Find where the given text appears and provide that cell's center as (x, y) coordinate. 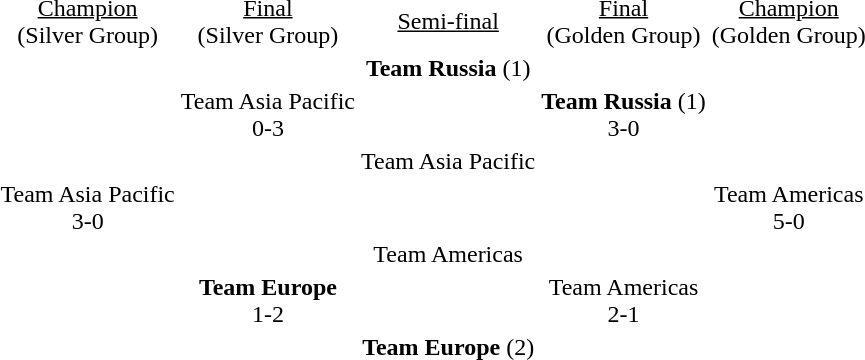
Team Americas (448, 254)
Team Russia (1) (448, 68)
Team Europe1-2 (268, 300)
Team Russia (1)3-0 (624, 114)
Team Americas2-1 (624, 300)
Team Asia Pacific (448, 161)
Team Asia Pacific0-3 (268, 114)
